Scan for the cell matching the given text and deliver its [x, y] coordinate at center. 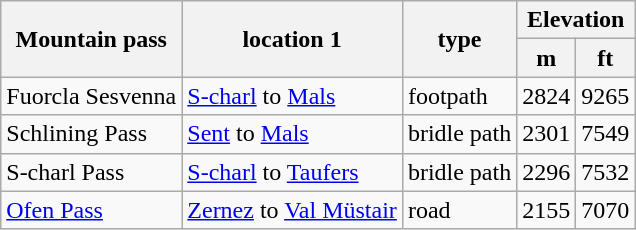
2824 [546, 96]
Mountain pass [92, 39]
type [459, 39]
footpath [459, 96]
2301 [546, 134]
location 1 [292, 39]
Zernez to Val Müstair [292, 210]
2155 [546, 210]
7070 [606, 210]
Sent to Mals [292, 134]
m [546, 58]
Schlining Pass [92, 134]
Ofen Pass [92, 210]
S-charl to Taufers [292, 172]
7549 [606, 134]
9265 [606, 96]
road [459, 210]
S-charl to Mals [292, 96]
7532 [606, 172]
Fuorcla Sesvenna [92, 96]
ft [606, 58]
S-charl Pass [92, 172]
Elevation [576, 20]
2296 [546, 172]
